Capture the cell that displays the provided text and extract its (X, Y) central coordinate. 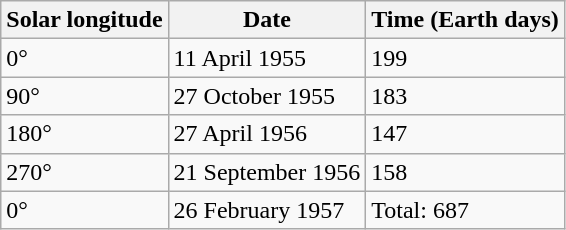
21 September 1956 (267, 172)
27 April 1956 (267, 134)
Time (Earth days) (466, 20)
147 (466, 134)
270° (84, 172)
180° (84, 134)
26 February 1957 (267, 210)
158 (466, 172)
Date (267, 20)
199 (466, 58)
Solar longitude (84, 20)
27 October 1955 (267, 96)
90° (84, 96)
183 (466, 96)
11 April 1955 (267, 58)
Total: 687 (466, 210)
